Locate the cell with the specified text and output its (x, y) center coordinate. 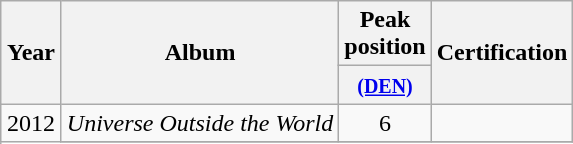
Certification (502, 52)
Universe Outside the World (200, 123)
(DEN) (385, 85)
Peak position (385, 34)
6 (385, 123)
2012 (32, 123)
Album (200, 52)
Year (32, 52)
